Return the (x, y) coordinate for the center point of the cell that contains the specified text.  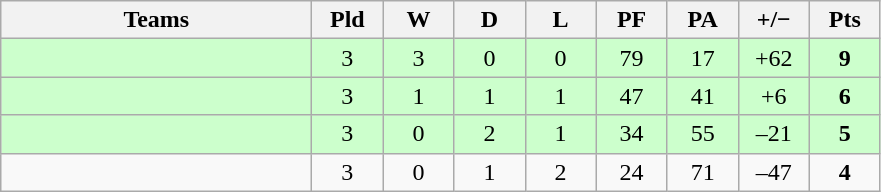
24 (632, 172)
+6 (774, 96)
Pts (844, 20)
55 (702, 134)
5 (844, 134)
9 (844, 58)
47 (632, 96)
Pld (348, 20)
Teams (156, 20)
79 (632, 58)
17 (702, 58)
–47 (774, 172)
–21 (774, 134)
6 (844, 96)
D (490, 20)
PA (702, 20)
71 (702, 172)
34 (632, 134)
+62 (774, 58)
+/− (774, 20)
4 (844, 172)
PF (632, 20)
L (560, 20)
W (418, 20)
41 (702, 96)
